Pinpoint the cell where the given text exists, returning its [X, Y] midpoint coordinate. 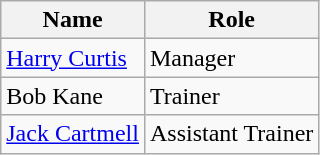
Assistant Trainer [231, 134]
Name [73, 20]
Role [231, 20]
Harry Curtis [73, 58]
Jack Cartmell [73, 134]
Trainer [231, 96]
Bob Kane [73, 96]
Manager [231, 58]
